Extract the [X, Y] coordinate from the center of the cell holding the provided text.  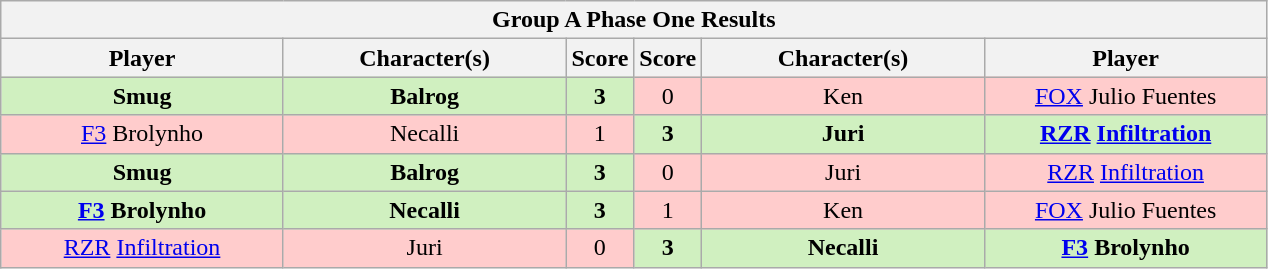
Group A Phase One Results [634, 20]
